Scan for the cell matching the given text and deliver its (x, y) coordinate at center. 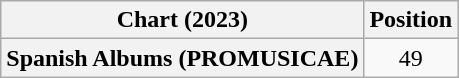
Chart (2023) (182, 20)
Spanish Albums (PROMUSICAE) (182, 58)
49 (411, 58)
Position (411, 20)
